Pinpoint the cell where the given text exists, returning its [X, Y] midpoint coordinate. 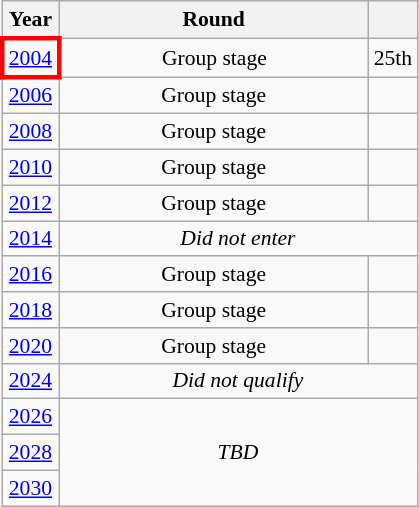
Round [214, 20]
2028 [30, 453]
2010 [30, 168]
2014 [30, 239]
2026 [30, 417]
2018 [30, 310]
2016 [30, 275]
2006 [30, 96]
Year [30, 20]
2004 [30, 58]
Did not qualify [238, 381]
25th [394, 58]
2024 [30, 381]
TBD [238, 452]
2020 [30, 346]
2008 [30, 132]
2012 [30, 203]
2030 [30, 488]
Did not enter [238, 239]
